Determine the (x, y) coordinate at the center of the cell enclosing the given text.  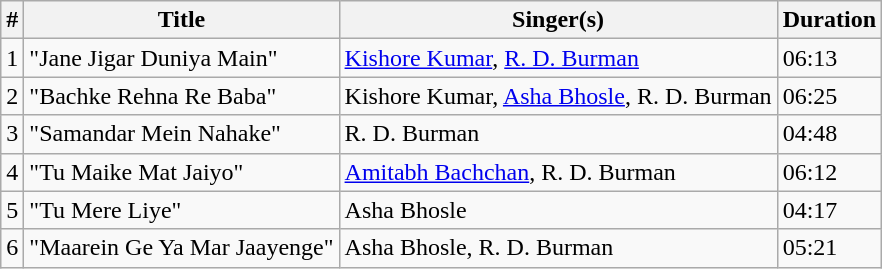
6 (12, 248)
Singer(s) (558, 20)
2 (12, 96)
"Tu Mere Liye" (182, 210)
5 (12, 210)
Asha Bhosle (558, 210)
"Maarein Ge Ya Mar Jaayenge" (182, 248)
06:25 (829, 96)
Duration (829, 20)
# (12, 20)
05:21 (829, 248)
1 (12, 58)
R. D. Burman (558, 134)
04:48 (829, 134)
Asha Bhosle, R. D. Burman (558, 248)
3 (12, 134)
4 (12, 172)
Kishore Kumar, Asha Bhosle, R. D. Burman (558, 96)
"Tu Maike Mat Jaiyo" (182, 172)
Title (182, 20)
04:17 (829, 210)
06:13 (829, 58)
Amitabh Bachchan, R. D. Burman (558, 172)
"Jane Jigar Duniya Main" (182, 58)
Kishore Kumar, R. D. Burman (558, 58)
"Bachke Rehna Re Baba" (182, 96)
"Samandar Mein Nahake" (182, 134)
06:12 (829, 172)
